For the text-containing cell, return its midpoint in [x, y] coordinate format. 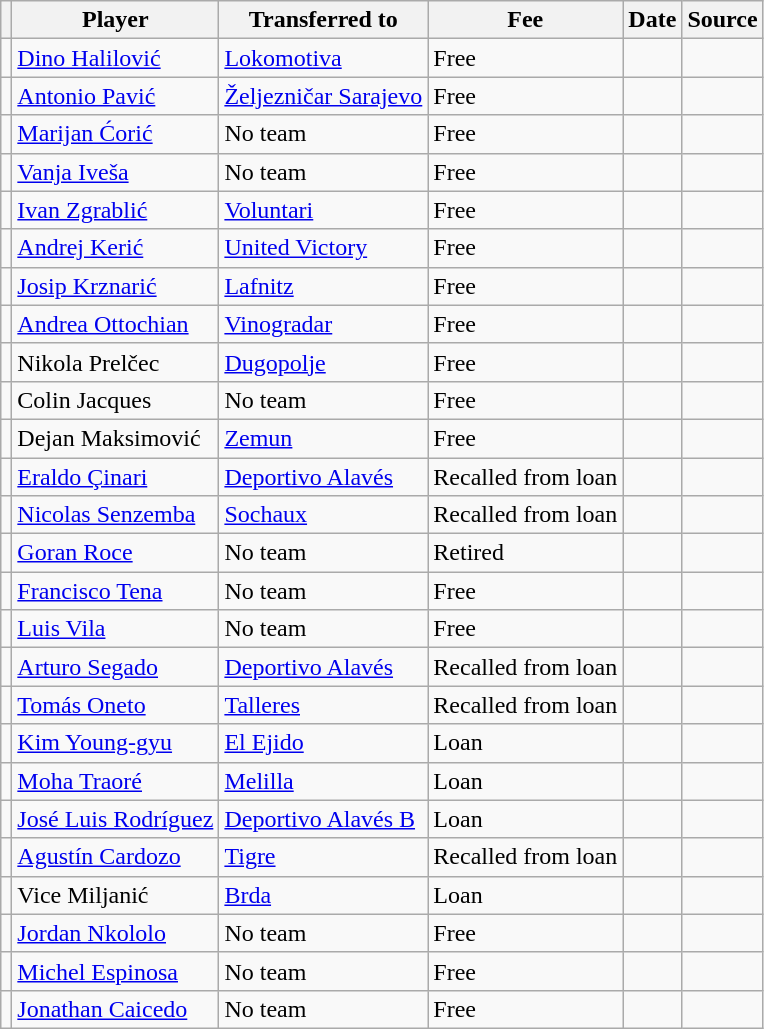
Francisco Tena [116, 591]
Fee [526, 20]
Retired [526, 553]
Andrea Ottochian [116, 324]
Source [722, 20]
Kim Young-gyu [116, 743]
Vanja Iveša [116, 172]
Michel Espinosa [116, 971]
Deportivo Alavés B [324, 819]
Nikola Prelčec [116, 362]
Andrej Kerić [116, 248]
Player [116, 20]
Lokomotiva [324, 58]
Jordan Nkololo [116, 933]
Tomás Oneto [116, 705]
Dugopolje [324, 362]
Moha Traoré [116, 781]
José Luis Rodríguez [116, 819]
Zemun [324, 438]
Goran Roce [116, 553]
Vinogradar [324, 324]
Lafnitz [324, 286]
Antonio Pavić [116, 96]
Arturo Segado [116, 667]
Tigre [324, 857]
Eraldo Çinari [116, 477]
Jonathan Caicedo [116, 1009]
Colin Jacques [116, 400]
Luis Vila [116, 629]
Ivan Zgrablić [116, 210]
Dino Halilović [116, 58]
Transferred to [324, 20]
Marijan Ćorić [116, 134]
Melilla [324, 781]
United Victory [324, 248]
Agustín Cardozo [116, 857]
Josip Krznarić [116, 286]
Željezničar Sarajevo [324, 96]
Talleres [324, 705]
Voluntari [324, 210]
Date [652, 20]
Nicolas Senzemba [116, 515]
Vice Miljanić [116, 895]
Sochaux [324, 515]
Dejan Maksimović [116, 438]
Brda [324, 895]
El Ejido [324, 743]
